Return [x, y] of the center of cell containing provided text 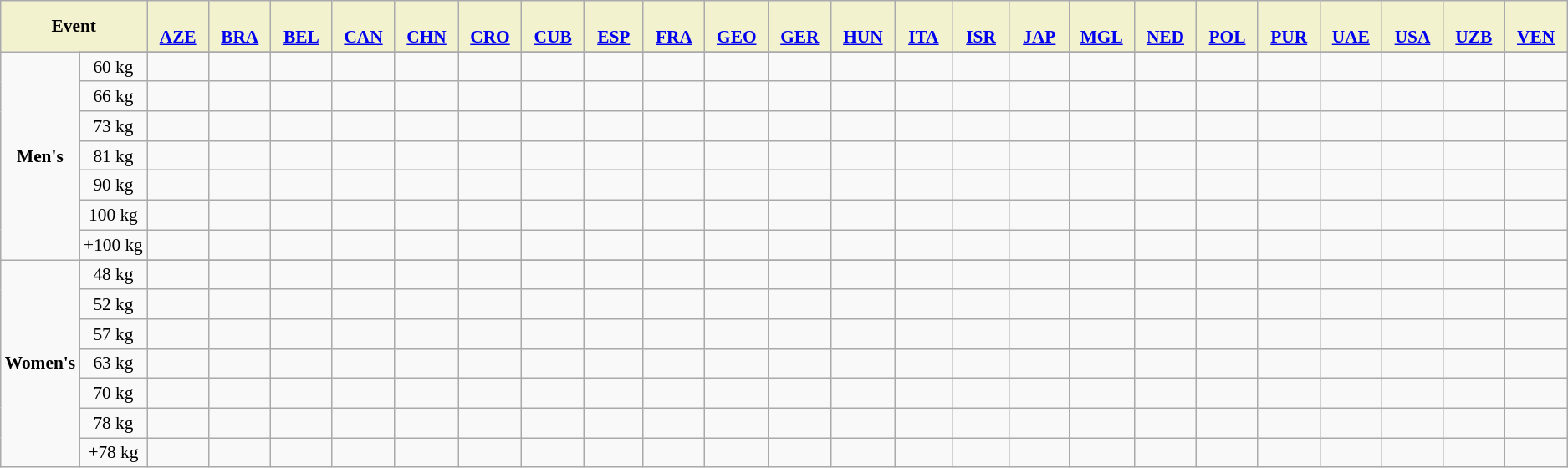
ISR [982, 27]
UAE [1351, 27]
100 kg [114, 215]
AZE [178, 27]
POL [1228, 27]
UZB [1474, 27]
52 kg [114, 304]
70 kg [114, 394]
JAP [1039, 27]
MGL [1101, 27]
BEL [301, 27]
CUB [553, 27]
GEO [737, 27]
+78 kg [114, 453]
CAN [363, 27]
ITA [923, 27]
60 kg [114, 67]
BRA [240, 27]
+100 kg [114, 245]
Women's [40, 363]
90 kg [114, 186]
81 kg [114, 155]
57 kg [114, 334]
FRA [674, 27]
Men's [40, 155]
Event [74, 27]
USA [1413, 27]
48 kg [114, 274]
HUN [863, 27]
GER [799, 27]
78 kg [114, 423]
73 kg [114, 126]
66 kg [114, 96]
CHN [426, 27]
ESP [614, 27]
VEN [1535, 27]
PUR [1289, 27]
CRO [490, 27]
63 kg [114, 364]
NED [1165, 27]
